Locate the cell with the specified text and output its (X, Y) center coordinate. 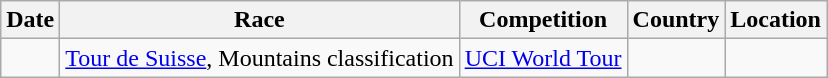
Race (260, 20)
Tour de Suisse, Mountains classification (260, 58)
Date (30, 20)
Competition (543, 20)
UCI World Tour (543, 58)
Location (776, 20)
Country (676, 20)
